Detect which cell encompasses the target text, then output its (x, y) center coordinate. 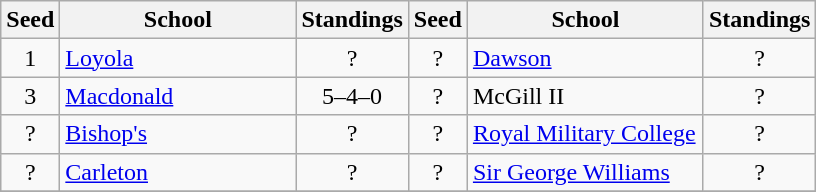
3 (30, 96)
Dawson (585, 58)
Loyola (178, 58)
1 (30, 58)
Royal Military College (585, 134)
Carleton (178, 172)
Sir George Williams (585, 172)
McGill II (585, 96)
Macdonald (178, 96)
5–4–0 (352, 96)
Bishop's (178, 134)
